Capture the cell that displays the provided text and extract its (x, y) central coordinate. 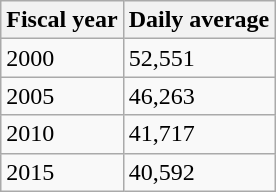
2005 (62, 96)
41,717 (199, 134)
46,263 (199, 96)
2015 (62, 172)
Daily average (199, 20)
2000 (62, 58)
2010 (62, 134)
52,551 (199, 58)
Fiscal year (62, 20)
40,592 (199, 172)
